Provide the (X, Y) coordinate of the cell's center where the given text is located.  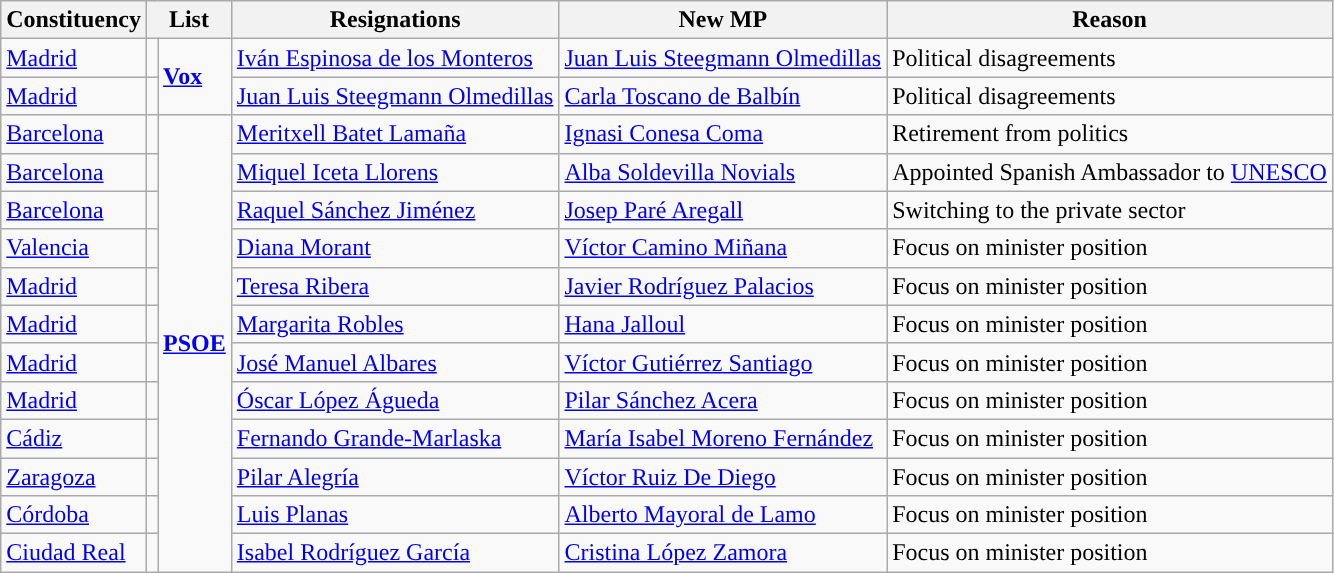
Diana Morant (395, 248)
Teresa Ribera (395, 286)
Ciudad Real (74, 553)
Zaragoza (74, 477)
Alba Soldevilla Novials (723, 172)
Luis Planas (395, 515)
Raquel Sánchez Jiménez (395, 210)
Retirement from politics (1110, 134)
Valencia (74, 248)
Appointed Spanish Ambassador to UNESCO (1110, 172)
Córdoba (74, 515)
Víctor Camino Miñana (723, 248)
Resignations (395, 20)
Isabel Rodríguez García (395, 553)
Óscar López Águeda (395, 400)
Margarita Robles (395, 324)
Pilar Alegría (395, 477)
Vox (195, 77)
Hana Jalloul (723, 324)
Josep Paré Aregall (723, 210)
PSOE (195, 344)
Iván Espinosa de los Monteros (395, 58)
Víctor Ruiz De Diego (723, 477)
Alberto Mayoral de Lamo (723, 515)
José Manuel Albares (395, 362)
Víctor Gutiérrez Santiago (723, 362)
Constituency (74, 20)
Carla Toscano de Balbín (723, 96)
Miquel Iceta Llorens (395, 172)
Cristina López Zamora (723, 553)
Pilar Sánchez Acera (723, 400)
List (188, 20)
Meritxell Batet Lamaña (395, 134)
Reason (1110, 20)
Cádiz (74, 438)
Fernando Grande-Marlaska (395, 438)
Javier Rodríguez Palacios (723, 286)
Ignasi Conesa Coma (723, 134)
New MP (723, 20)
Switching to the private sector (1110, 210)
María Isabel Moreno Fernández (723, 438)
